Capture the cell that displays the provided text and extract its [X, Y] central coordinate. 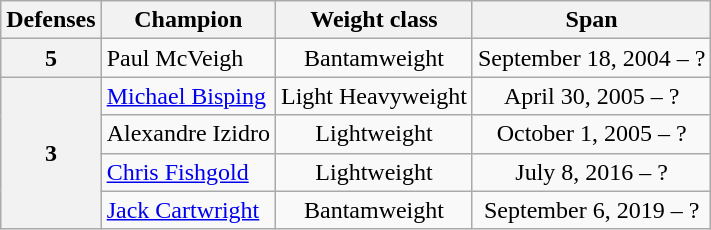
September 18, 2004 – ? [591, 58]
Michael Bisping [188, 96]
Span [591, 20]
July 8, 2016 – ? [591, 172]
Light Heavyweight [374, 96]
Chris Fishgold [188, 172]
Defenses [51, 20]
Jack Cartwright [188, 210]
Weight class [374, 20]
April 30, 2005 – ? [591, 96]
Alexandre Izidro [188, 134]
October 1, 2005 – ? [591, 134]
September 6, 2019 – ? [591, 210]
3 [51, 153]
Paul McVeigh [188, 58]
Champion [188, 20]
5 [51, 58]
